Scan for the cell matching the given text and deliver its [X, Y] coordinate at center. 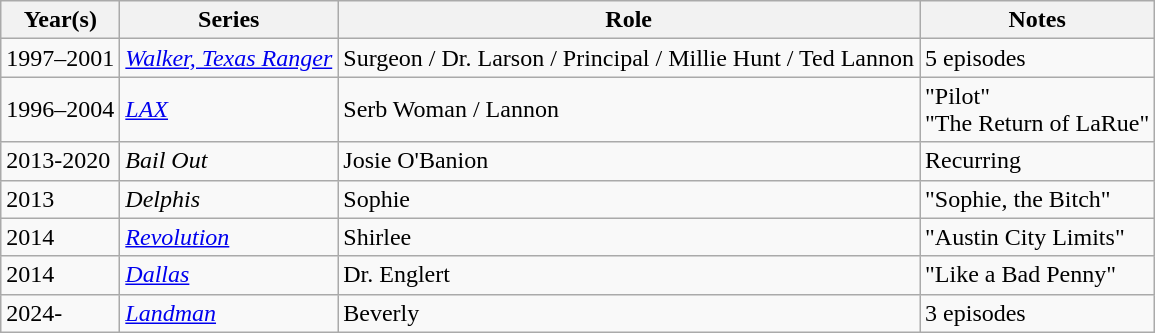
3 episodes [1038, 313]
Beverly [629, 313]
Landman [229, 313]
LAX [229, 110]
5 episodes [1038, 58]
2013 [60, 199]
"Sophie, the Bitch" [1038, 199]
Year(s) [60, 20]
Walker, Texas Ranger [229, 58]
Sophie [629, 199]
Josie O'Banion [629, 161]
Revolution [229, 237]
"Like a Bad Penny" [1038, 275]
Bail Out [229, 161]
Dr. Englert [629, 275]
1997–2001 [60, 58]
Shirlee [629, 237]
Role [629, 20]
Serb Woman / Lannon [629, 110]
2013-2020 [60, 161]
Dallas [229, 275]
"Pilot""The Return of LaRue" [1038, 110]
"Austin City Limits" [1038, 237]
Series [229, 20]
Notes [1038, 20]
Recurring [1038, 161]
Delphis [229, 199]
Surgeon / Dr. Larson / Principal / Millie Hunt / Ted Lannon [629, 58]
1996–2004 [60, 110]
2024- [60, 313]
